From the cell containing the given text, extract its center point as [X, Y] coordinate. 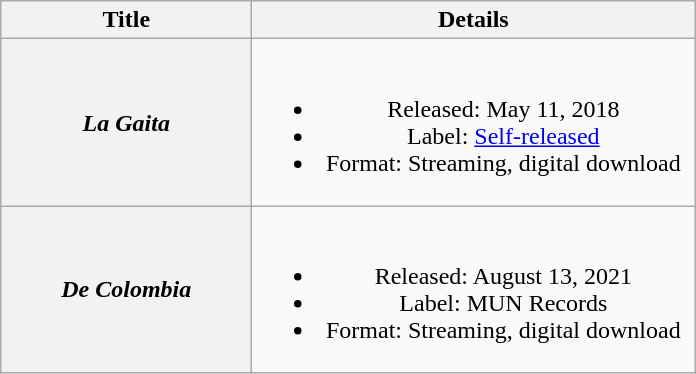
Released: August 13, 2021Label: MUN RecordsFormat: Streaming, digital download [474, 290]
La Gaita [126, 122]
Released: May 11, 2018Label: Self-releasedFormat: Streaming, digital download [474, 122]
De Colombia [126, 290]
Details [474, 20]
Title [126, 20]
